Determine the (x, y) coordinate at the center of the cell enclosing the given text.  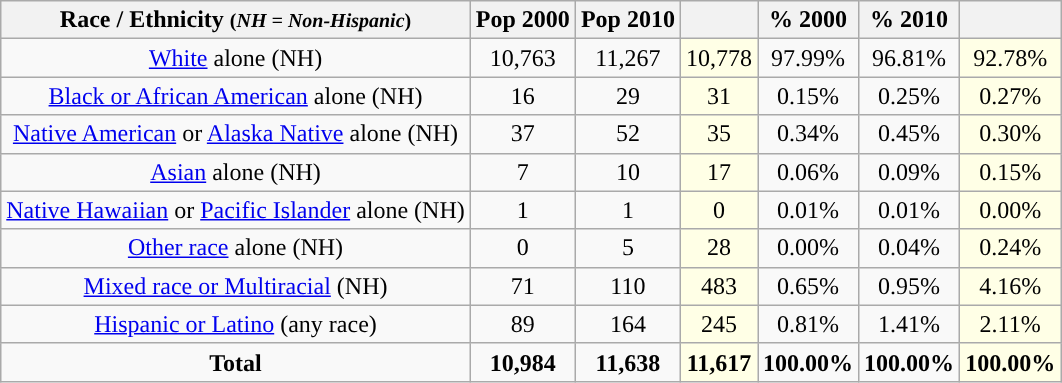
31 (718, 96)
0.65% (808, 286)
Other race alone (NH) (236, 248)
0.45% (910, 134)
11,267 (628, 58)
Asian alone (NH) (236, 172)
1.41% (910, 324)
White alone (NH) (236, 58)
92.78% (1010, 58)
11,617 (718, 362)
Mixed race or Multiracial (NH) (236, 286)
Total (236, 362)
0.09% (910, 172)
245 (718, 324)
16 (522, 96)
0.24% (1010, 248)
Race / Ethnicity (NH = Non-Hispanic) (236, 20)
483 (718, 286)
89 (522, 324)
0.30% (1010, 134)
0.34% (808, 134)
96.81% (910, 58)
52 (628, 134)
17 (718, 172)
5 (628, 248)
35 (718, 134)
0.04% (910, 248)
Hispanic or Latino (any race) (236, 324)
97.99% (808, 58)
2.11% (1010, 324)
7 (522, 172)
0.25% (910, 96)
28 (718, 248)
% 2010 (910, 20)
10,984 (522, 362)
Black or African American alone (NH) (236, 96)
10,778 (718, 58)
Pop 2010 (628, 20)
110 (628, 286)
10,763 (522, 58)
0.95% (910, 286)
11,638 (628, 362)
10 (628, 172)
164 (628, 324)
37 (522, 134)
0.27% (1010, 96)
Native American or Alaska Native alone (NH) (236, 134)
4.16% (1010, 286)
0.06% (808, 172)
29 (628, 96)
Pop 2000 (522, 20)
0.81% (808, 324)
% 2000 (808, 20)
Native Hawaiian or Pacific Islander alone (NH) (236, 210)
71 (522, 286)
